Search for the cell housing the specified text and yield its [x, y] center coordinate. 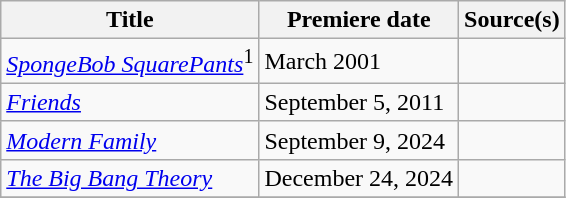
December 24, 2024 [359, 178]
September 5, 2011 [359, 102]
Source(s) [512, 20]
Friends [130, 102]
Title [130, 20]
September 9, 2024 [359, 140]
SpongeBob SquarePants1 [130, 62]
March 2001 [359, 62]
Premiere date [359, 20]
The Big Bang Theory [130, 178]
Modern Family [130, 140]
